Scan for the cell matching the given text and deliver its [x, y] coordinate at center. 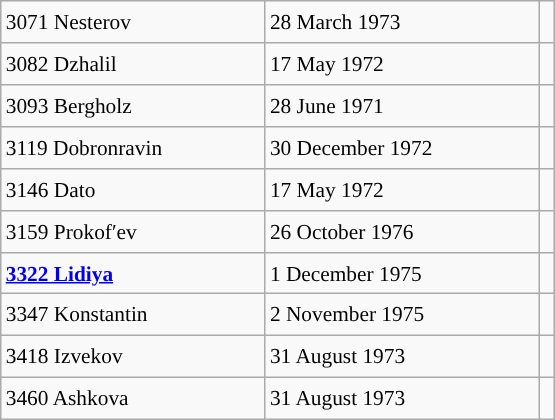
3071 Nesterov [133, 22]
3347 Konstantin [133, 315]
3082 Dzhalil [133, 64]
3460 Ashkova [133, 399]
3159 Prokofʹev [133, 231]
3093 Bergholz [133, 106]
2 November 1975 [402, 315]
26 October 1976 [402, 231]
28 June 1971 [402, 106]
3119 Dobronravin [133, 148]
28 March 1973 [402, 22]
1 December 1975 [402, 273]
30 December 1972 [402, 148]
3418 Izvekov [133, 357]
3322 Lidiya [133, 273]
3146 Dato [133, 189]
